Detect which cell encompasses the target text, then output its [X, Y] center coordinate. 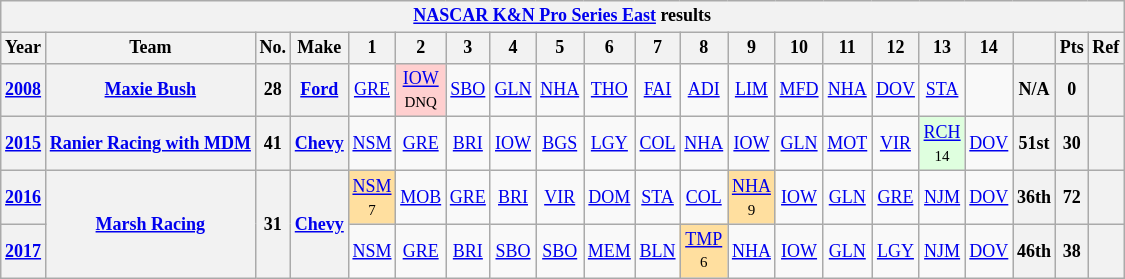
ADI [704, 90]
LIM [752, 90]
1 [372, 48]
Team [150, 48]
Pts [1072, 48]
31 [272, 224]
DOM [610, 197]
Ref [1106, 48]
NSM7 [372, 197]
30 [1072, 144]
11 [848, 48]
MOB [421, 197]
51st [1034, 144]
0 [1072, 90]
IOWDNQ [421, 90]
7 [658, 48]
9 [752, 48]
3 [468, 48]
12 [896, 48]
10 [799, 48]
38 [1072, 251]
14 [989, 48]
13 [942, 48]
46th [1034, 251]
THO [610, 90]
NASCAR K&N Pro Series East results [562, 16]
72 [1072, 197]
2008 [24, 90]
Ford [319, 90]
8 [704, 48]
Make [319, 48]
41 [272, 144]
2015 [24, 144]
BLN [658, 251]
BGS [560, 144]
N/A [1034, 90]
MOT [848, 144]
FAI [658, 90]
36th [1034, 197]
No. [272, 48]
28 [272, 90]
MEM [610, 251]
MFD [799, 90]
4 [513, 48]
RCH14 [942, 144]
NHA9 [752, 197]
2 [421, 48]
Ranier Racing with MDM [150, 144]
TMP6 [704, 251]
2016 [24, 197]
6 [610, 48]
Maxie Bush [150, 90]
Year [24, 48]
Marsh Racing [150, 224]
2017 [24, 251]
5 [560, 48]
